Find where the given text appears and provide that cell's center as (x, y) coordinate. 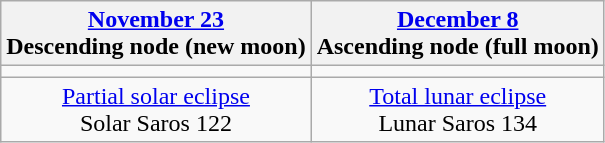
December 8Ascending node (full moon) (458, 34)
Partial solar eclipseSolar Saros 122 (156, 110)
November 23Descending node (new moon) (156, 34)
Total lunar eclipseLunar Saros 134 (458, 110)
